Output the [X, Y] coordinate of the center of the cell containing the given text.  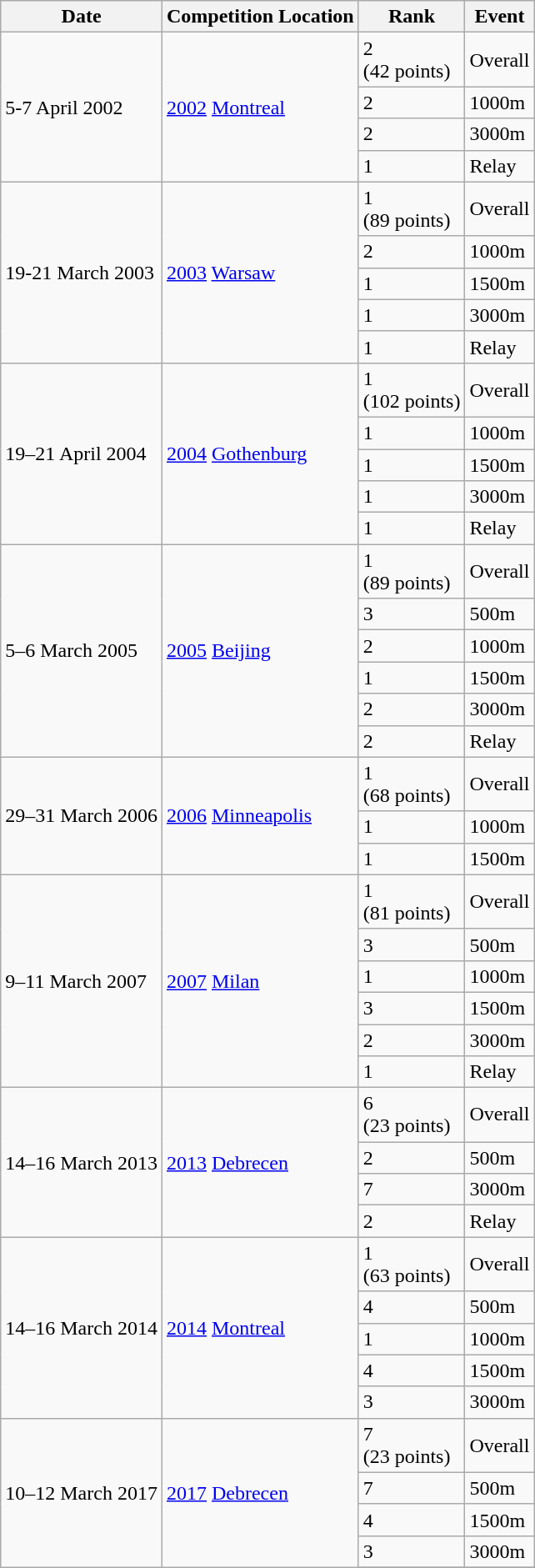
2014 Montreal [260, 1327]
6 (23 points) [412, 1115]
2005 Beijing [260, 650]
1(102 points) [412, 390]
2004 Gothenburg [260, 453]
2007 Milan [260, 980]
2013 Debrecen [260, 1162]
5–6 March 2005 [82, 650]
2006 Minneapolis [260, 815]
9–11 March 2007 [82, 980]
19–21 April 2004 [82, 453]
2002 Montreal [260, 107]
1(63 points) [412, 1264]
29–31 March 2006 [82, 815]
2017 Debrecen [260, 1492]
Date [82, 17]
14–16 March 2014 [82, 1327]
1(81 points) [412, 902]
10–12 March 2017 [82, 1492]
5-7 April 2002 [82, 107]
7(23 points) [412, 1445]
Event [500, 17]
1(68 points) [412, 784]
2(42 points) [412, 60]
Competition Location [260, 17]
19-21 March 2003 [82, 272]
2003 Warsaw [260, 272]
Rank [412, 17]
14–16 March 2013 [82, 1162]
